For the text-containing cell, return its midpoint in (x, y) coordinate format. 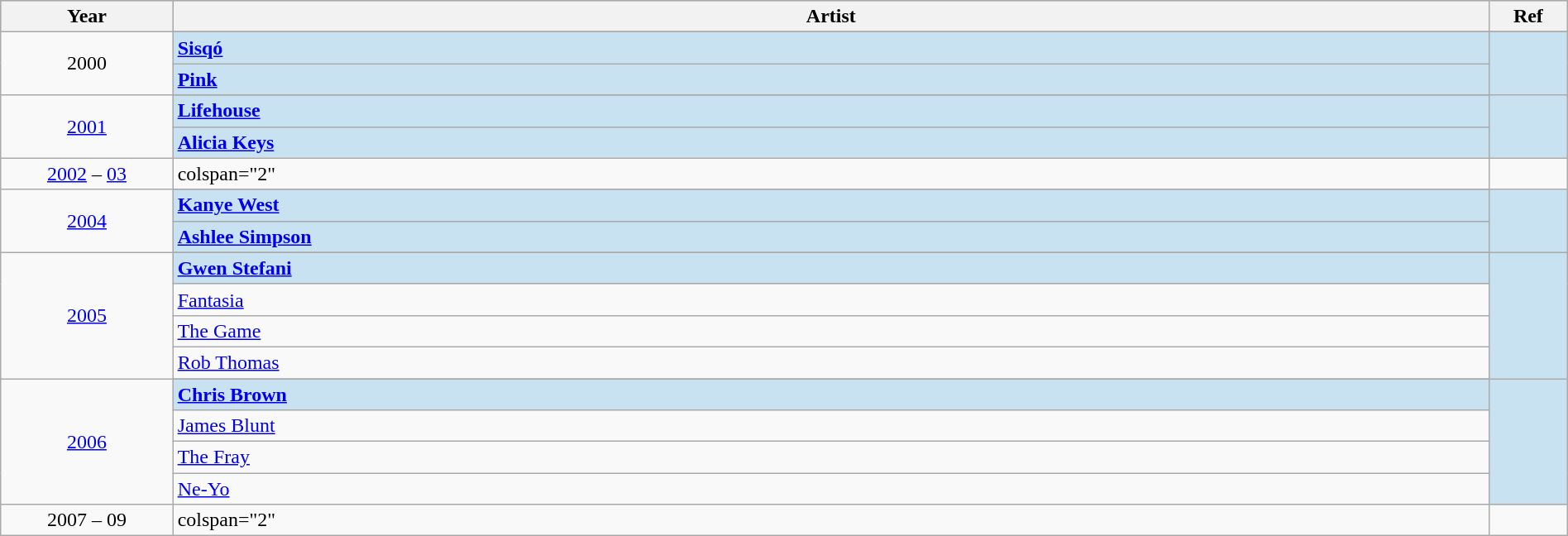
Sisqó (830, 48)
2001 (87, 127)
2006 (87, 442)
Lifehouse (830, 111)
Chris Brown (830, 395)
James Blunt (830, 426)
Kanye West (830, 205)
2002 – 03 (87, 174)
Ref (1528, 17)
Gwen Stefani (830, 268)
The Game (830, 331)
Artist (830, 17)
Ashlee Simpson (830, 237)
The Fray (830, 457)
2000 (87, 64)
Year (87, 17)
2007 – 09 (87, 520)
Ne-Yo (830, 489)
Alicia Keys (830, 142)
Pink (830, 79)
2004 (87, 221)
Fantasia (830, 299)
2005 (87, 315)
Rob Thomas (830, 362)
